Identify which cell holds the provided text, then report its [x, y] central coordinate. 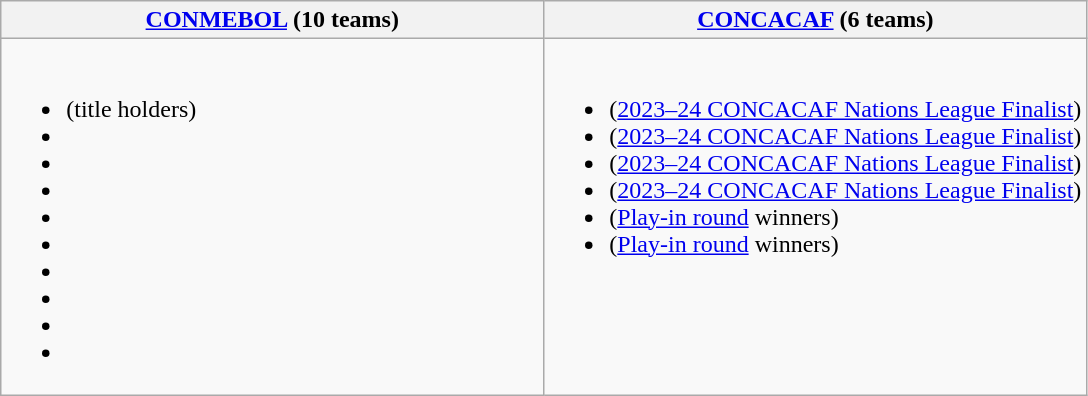
CONCACAF (6 teams) [816, 20]
CONMEBOL (10 teams) [272, 20]
(title holders) [272, 217]
